Identify which cell holds the provided text, then report its [X, Y] central coordinate. 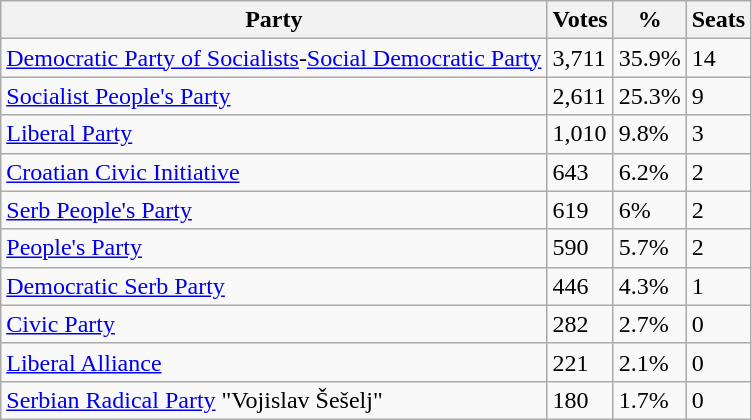
Croatian Civic Initiative [274, 172]
4.3% [650, 286]
1 [718, 286]
643 [580, 172]
35.9% [650, 58]
180 [580, 400]
Serbian Radical Party "Vojislav Šešelj" [274, 400]
2.1% [650, 362]
3,711 [580, 58]
2,611 [580, 96]
Democratic Party of Socialists-Social Democratic Party [274, 58]
9 [718, 96]
14 [718, 58]
5.7% [650, 248]
Party [274, 20]
Liberal Party [274, 134]
Democratic Serb Party [274, 286]
Liberal Alliance [274, 362]
People's Party [274, 248]
9.8% [650, 134]
6% [650, 210]
Civic Party [274, 324]
282 [580, 324]
590 [580, 248]
3 [718, 134]
Seats [718, 20]
Votes [580, 20]
619 [580, 210]
2.7% [650, 324]
221 [580, 362]
1.7% [650, 400]
446 [580, 286]
Serb People's Party [274, 210]
Socialist People's Party [274, 96]
1,010 [580, 134]
25.3% [650, 96]
% [650, 20]
6.2% [650, 172]
